Return [x, y] of the center of cell containing provided text 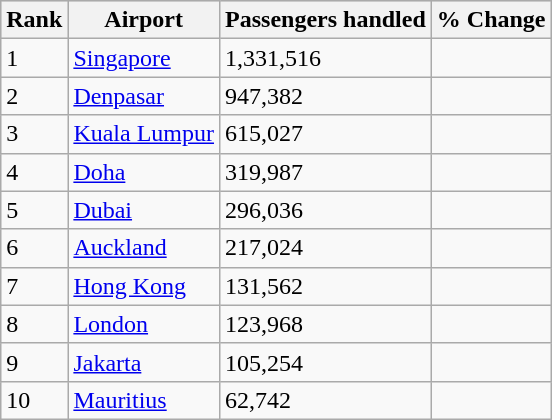
319,987 [326, 172]
217,024 [326, 248]
5 [34, 210]
Doha [144, 172]
62,742 [326, 400]
Rank [34, 20]
1,331,516 [326, 58]
8 [34, 324]
9 [34, 362]
131,562 [326, 286]
Hong Kong [144, 286]
123,968 [326, 324]
947,382 [326, 96]
10 [34, 400]
3 [34, 134]
6 [34, 248]
2 [34, 96]
% Change [491, 20]
Airport [144, 20]
Passengers handled [326, 20]
105,254 [326, 362]
Denpasar [144, 96]
Mauritius [144, 400]
1 [34, 58]
296,036 [326, 210]
Singapore [144, 58]
4 [34, 172]
London [144, 324]
615,027 [326, 134]
Kuala Lumpur [144, 134]
Dubai [144, 210]
Jakarta [144, 362]
Auckland [144, 248]
7 [34, 286]
